Output the [x, y] coordinate of the center of the cell containing the given text.  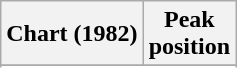
Peakposition [189, 34]
Chart (1982) [72, 34]
